Extract the (X, Y) coordinate from the center of the cell holding the provided text.  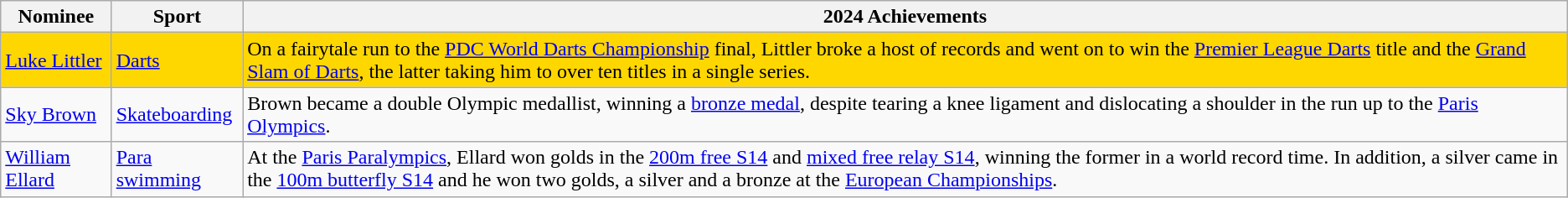
Luke Littler (56, 60)
Sky Brown (56, 114)
William Ellard (56, 169)
2024 Achievements (905, 17)
Sport (177, 17)
Darts (177, 60)
Nominee (56, 17)
Para swimming (177, 169)
Skateboarding (177, 114)
